Output the [x, y] coordinate of the center of the cell containing the given text.  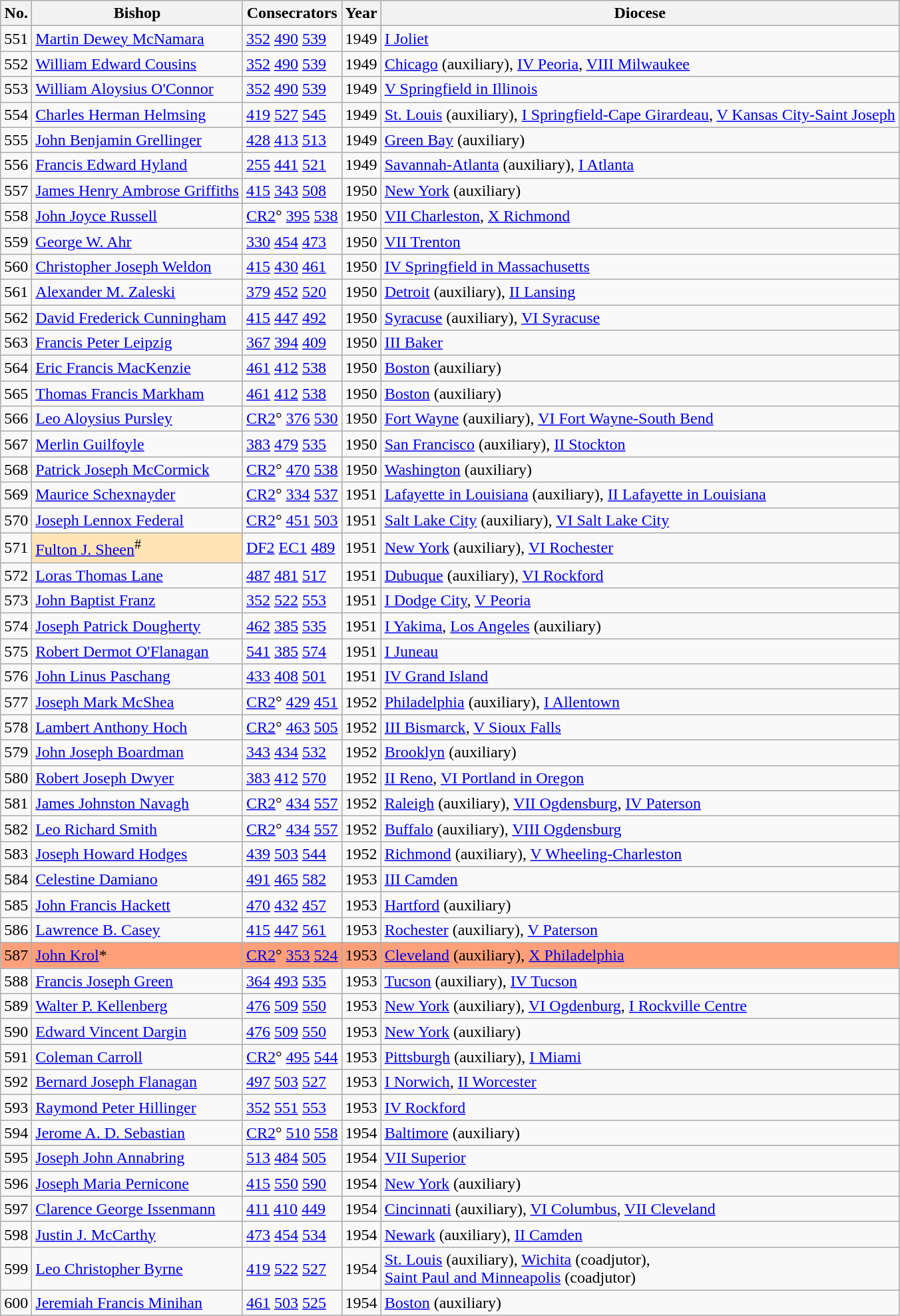
578 [16, 727]
Merlin Guilfoyle [137, 444]
CR2° 395 538 [292, 216]
Baltimore (auxiliary) [640, 1133]
574 [16, 626]
Newark (auxiliary), II Camden [640, 1234]
570 [16, 520]
Maurice Schexnayder [137, 495]
III Baker [640, 343]
I Norwich, II Worcester [640, 1082]
Joseph Howard Hodges [137, 854]
583 [16, 854]
565 [16, 394]
Leo Richard Smith [137, 828]
513 484 505 [292, 1158]
Charles Herman Helmsing [137, 115]
415 447 561 [292, 930]
462 385 535 [292, 626]
Year [361, 13]
Jerome A. D. Sebastian [137, 1133]
Washington (auxiliary) [640, 470]
V Springfield in Illinois [640, 89]
419 527 545 [292, 115]
Leo Aloysius Pursley [137, 419]
Francis Peter Leipzig [137, 343]
Philadelphia (auxiliary), I Allentown [640, 702]
Christopher Joseph Weldon [137, 266]
I Juneau [640, 651]
562 [16, 318]
497 503 527 [292, 1082]
Joseph Mark McShea [137, 702]
Leo Christopher Byrne [137, 1268]
IV Springfield in Massachusetts [640, 266]
330 454 473 [292, 241]
CR2° 463 505 [292, 727]
595 [16, 1158]
593 [16, 1108]
Francis Joseph Green [137, 981]
411 410 449 [292, 1209]
559 [16, 241]
599 [16, 1268]
Celestine Damiano [137, 879]
Detroit (auxiliary), II Lansing [640, 292]
379 452 520 [292, 292]
Lambert Anthony Hoch [137, 727]
Brooklyn (auxiliary) [640, 753]
415 447 492 [292, 318]
Joseph Patrick Dougherty [137, 626]
580 [16, 778]
554 [16, 115]
600 [16, 1303]
Walter P. Kellenberg [137, 1006]
Eric Francis MacKenzie [137, 368]
Diocese [640, 13]
No. [16, 13]
VII Superior [640, 1158]
San Francisco (auxiliary), II Stockton [640, 444]
IV Grand Island [640, 677]
419 522 527 [292, 1268]
552 [16, 64]
Pittsburgh (auxiliary), I Miami [640, 1057]
CR2° 334 537 [292, 495]
John Linus Paschang [137, 677]
596 [16, 1183]
Martin Dewey McNamara [137, 39]
Jeremiah Francis Minihan [137, 1303]
II Reno, VI Portland in Oregon [640, 778]
541 385 574 [292, 651]
I Yakima, Los Angeles (auxiliary) [640, 626]
352 522 553 [292, 601]
589 [16, 1006]
Robert Joseph Dwyer [137, 778]
Bishop [137, 13]
581 [16, 803]
Consecrators [292, 13]
Syracuse (auxiliary), VI Syracuse [640, 318]
Francis Edward Hyland [137, 165]
439 503 544 [292, 854]
Tucson (auxiliary), IV Tucson [640, 981]
558 [16, 216]
Raleigh (auxiliary), VII Ogdensburg, IV Paterson [640, 803]
John Joseph Boardman [137, 753]
428 413 513 [292, 140]
553 [16, 89]
470 432 457 [292, 904]
Cincinnati (auxiliary), VI Columbus, VII Cleveland [640, 1209]
588 [16, 981]
New York (auxiliary), VI Ogdenburg, I Rockville Centre [640, 1006]
415 430 461 [292, 266]
586 [16, 930]
557 [16, 190]
I Dodge City, V Peoria [640, 601]
590 [16, 1032]
364 493 535 [292, 981]
James Henry Ambrose Griffiths [137, 190]
Fort Wayne (auxiliary), VI Fort Wayne-South Bend [640, 419]
CR2° 510 558 [292, 1133]
CR2° 451 503 [292, 520]
CR2° 470 538 [292, 470]
Lawrence B. Casey [137, 930]
Clarence George Issenmann [137, 1209]
415 550 590 [292, 1183]
Dubuque (auxiliary), VI Rockford [640, 575]
Buffalo (auxiliary), VIII Ogdensburg [640, 828]
CR2° 376 530 [292, 419]
564 [16, 368]
491 465 582 [292, 879]
III Camden [640, 879]
352 551 553 [292, 1108]
598 [16, 1234]
582 [16, 828]
592 [16, 1082]
John Francis Hackett [137, 904]
Joseph Maria Pernicone [137, 1183]
461 503 525 [292, 1303]
Chicago (auxiliary), IV Peoria, VIII Milwaukee [640, 64]
415 343 508 [292, 190]
591 [16, 1057]
IV Rockford [640, 1108]
566 [16, 419]
St. Louis (auxiliary), Wichita (coadjutor), Saint Paul and Minneapolis (coadjutor) [640, 1268]
Raymond Peter Hillinger [137, 1108]
Hartford (auxiliary) [640, 904]
560 [16, 266]
343 434 532 [292, 753]
Patrick Joseph McCormick [137, 470]
VII Trenton [640, 241]
576 [16, 677]
563 [16, 343]
William Aloysius O'Connor [137, 89]
561 [16, 292]
572 [16, 575]
III Bismarck, V Sioux Falls [640, 727]
555 [16, 140]
587 [16, 956]
594 [16, 1133]
Green Bay (auxiliary) [640, 140]
DF2 EC1 489 [292, 547]
Thomas Francis Markham [137, 394]
Edward Vincent Dargin [137, 1032]
Justin J. McCarthy [137, 1234]
Savannah-Atlanta (auxiliary), I Atlanta [640, 165]
585 [16, 904]
George W. Ahr [137, 241]
I Joliet [640, 39]
CR2° 353 524 [292, 956]
551 [16, 39]
567 [16, 444]
584 [16, 879]
Coleman Carroll [137, 1057]
573 [16, 601]
Salt Lake City (auxiliary), VI Salt Lake City [640, 520]
383 412 570 [292, 778]
VII Charleston, X Richmond [640, 216]
Joseph John Annabring [137, 1158]
433 408 501 [292, 677]
568 [16, 470]
Loras Thomas Lane [137, 575]
St. Louis (auxiliary), I Springfield-Cape Girardeau, V Kansas City-Saint Joseph [640, 115]
William Edward Cousins [137, 64]
569 [16, 495]
575 [16, 651]
577 [16, 702]
John Benjamin Grellinger [137, 140]
David Frederick Cunningham [137, 318]
New York (auxiliary), VI Rochester [640, 547]
383 479 535 [292, 444]
Robert Dermot O'Flanagan [137, 651]
Joseph Lennox Federal [137, 520]
John Baptist Franz [137, 601]
Alexander M. Zaleski [137, 292]
James Johnston Navagh [137, 803]
John Joyce Russell [137, 216]
255 441 521 [292, 165]
571 [16, 547]
John Krol* [137, 956]
Richmond (auxiliary), V Wheeling-Charleston [640, 854]
556 [16, 165]
579 [16, 753]
367 394 409 [292, 343]
597 [16, 1209]
CR2° 495 544 [292, 1057]
Lafayette in Louisiana (auxiliary), II Lafayette in Louisiana [640, 495]
Cleveland (auxiliary), X Philadelphia [640, 956]
Rochester (auxiliary), V Paterson [640, 930]
487 481 517 [292, 575]
Bernard Joseph Flanagan [137, 1082]
473 454 534 [292, 1234]
Fulton J. Sheen# [137, 547]
CR2° 429 451 [292, 702]
